From the cell containing the given text, extract its center point as [x, y] coordinate. 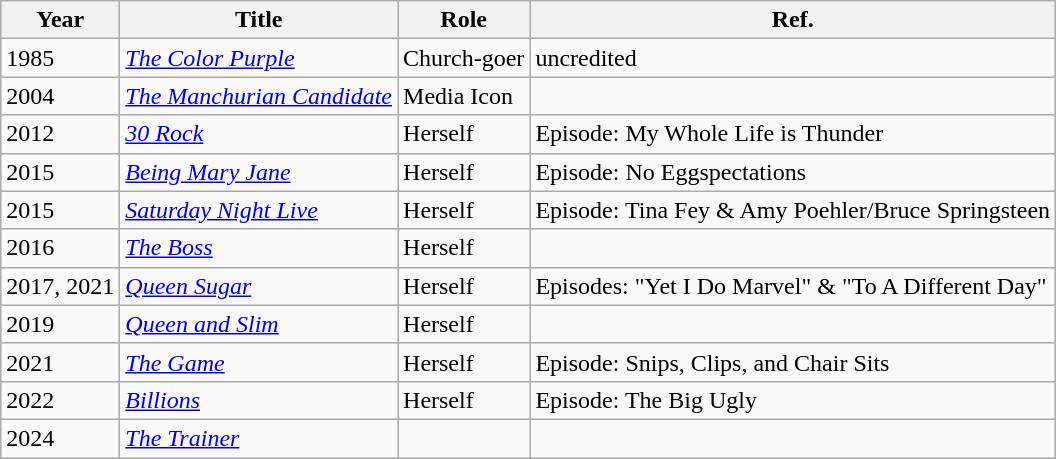
Being Mary Jane [259, 172]
Episode: The Big Ugly [793, 400]
2017, 2021 [60, 286]
Year [60, 20]
Episode: Tina Fey & Amy Poehler/Bruce Springsteen [793, 210]
Title [259, 20]
The Boss [259, 248]
The Color Purple [259, 58]
1985 [60, 58]
30 Rock [259, 134]
Church-goer [464, 58]
Queen and Slim [259, 324]
Queen Sugar [259, 286]
2004 [60, 96]
2016 [60, 248]
Media Icon [464, 96]
uncredited [793, 58]
Episode: No Eggspectations [793, 172]
Episode: My Whole Life is Thunder [793, 134]
2022 [60, 400]
Episodes: "Yet I Do Marvel" & "To A Different Day" [793, 286]
2021 [60, 362]
2024 [60, 438]
The Manchurian Candidate [259, 96]
The Game [259, 362]
Ref. [793, 20]
Saturday Night Live [259, 210]
2019 [60, 324]
Role [464, 20]
The Trainer [259, 438]
Billions [259, 400]
2012 [60, 134]
Episode: Snips, Clips, and Chair Sits [793, 362]
